Locate the cell with the specified text and output its (X, Y) center coordinate. 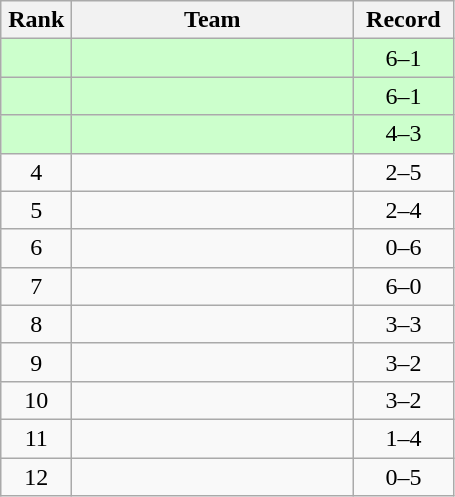
6 (36, 248)
Record (404, 20)
5 (36, 210)
4–3 (404, 134)
12 (36, 477)
Rank (36, 20)
Team (212, 20)
6–0 (404, 286)
11 (36, 438)
4 (36, 172)
3–3 (404, 324)
2–4 (404, 210)
2–5 (404, 172)
10 (36, 400)
0–5 (404, 477)
1–4 (404, 438)
9 (36, 362)
7 (36, 286)
8 (36, 324)
0–6 (404, 248)
